Return the [x, y] coordinate for the center point of the cell that contains the specified text.  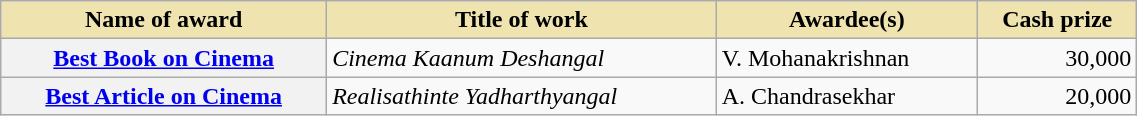
Cash prize [1058, 20]
Best Article on Cinema [164, 96]
Best Book on Cinema [164, 58]
30,000 [1058, 58]
Awardee(s) [846, 20]
A. Chandrasekhar [846, 96]
Cinema Kaanum Deshangal [522, 58]
Title of work [522, 20]
V. Mohanakrishnan [846, 58]
Name of award [164, 20]
Realisathinte Yadharthyangal [522, 96]
20,000 [1058, 96]
